From the cell containing the given text, extract its center point as (x, y) coordinate. 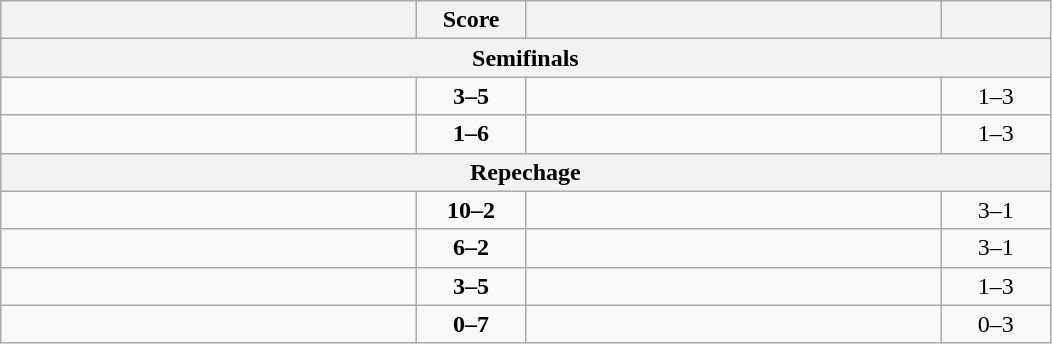
0–3 (996, 324)
Score (472, 20)
10–2 (472, 210)
Repechage (526, 172)
6–2 (472, 248)
0–7 (472, 324)
1–6 (472, 134)
Semifinals (526, 58)
